For the text-containing cell, return its midpoint in [X, Y] coordinate format. 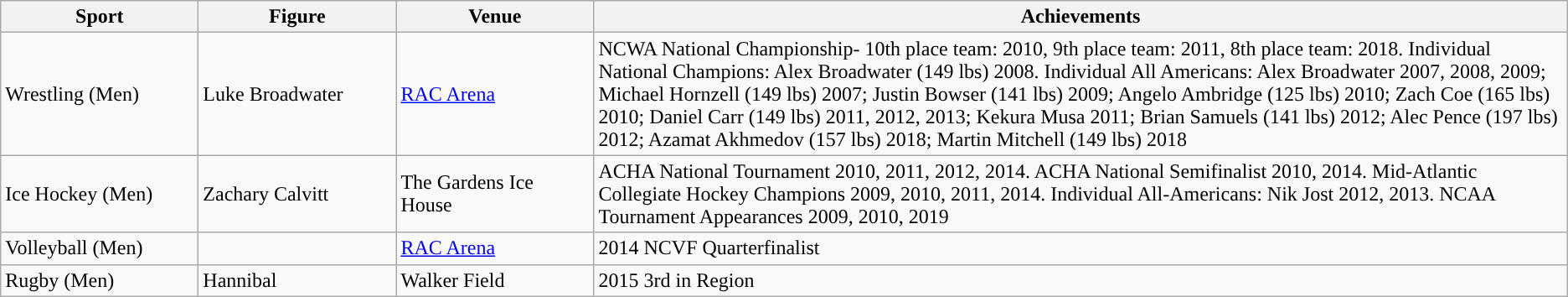
Figure [297, 17]
Ice Hockey (Men) [100, 194]
Wrestling (Men) [100, 94]
Sport [100, 17]
Walker Field [495, 280]
Luke Broadwater [297, 94]
The Gardens Ice House [495, 194]
Rugby (Men) [100, 280]
Zachary Calvitt [297, 194]
Achievements [1081, 17]
Venue [495, 17]
Hannibal [297, 280]
2015 3rd in Region [1081, 280]
Volleyball (Men) [100, 248]
2014 NCVF Quarterfinalist [1081, 248]
